Search for the cell housing the specified text and yield its [x, y] center coordinate. 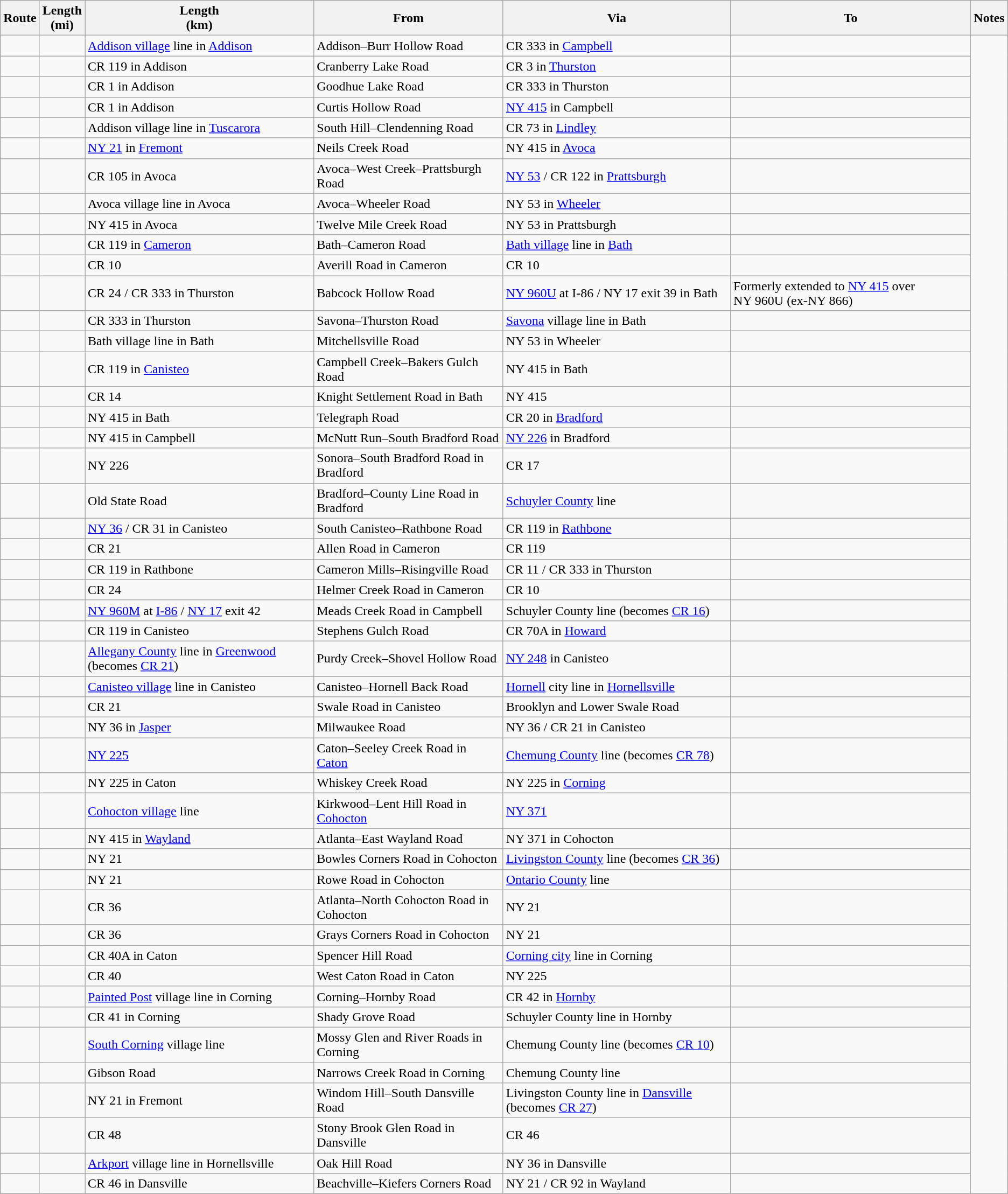
Beachville–Kiefers Corners Road [408, 1184]
Narrows Creek Road in Corning [408, 1072]
Length(km) [199, 18]
NY 226 in Bradford [617, 438]
Purdy Creek–Shovel Hollow Road [408, 658]
Formerly extended to NY 415 over NY 960U (ex-NY 866) [850, 293]
Neils Creek Road [408, 148]
CR 119 in Cameron [199, 245]
CR 119 [617, 549]
Arkport village line in Hornellsville [199, 1163]
Savona–Thurston Road [408, 321]
Campbell Creek–Bakers Gulch Road [408, 369]
Grays Corners Road in Cohocton [408, 935]
Rowe Road in Cohocton [408, 879]
Livingston County line in Dansville (becomes CR 27) [617, 1101]
NY 36 / CR 31 in Canisteo [199, 528]
Corning–Hornby Road [408, 996]
Addison–Burr Hollow Road [408, 46]
Oak Hill Road [408, 1163]
Allegany County line in Greenwood (becomes CR 21) [199, 658]
Brooklyn and Lower Swale Road [617, 707]
NY 53 in Prattsburgh [617, 224]
Avoca–Wheeler Road [408, 204]
Bath–Cameron Road [408, 245]
NY 371 [617, 811]
CR 17 [617, 465]
CR 333 in Campbell [617, 46]
Shady Grove Road [408, 1017]
NY 21 / CR 92 in Wayland [617, 1184]
Gibson Road [199, 1072]
CR 70A in Howard [617, 631]
CR 40A in Caton [199, 955]
South Canisteo–Rathbone Road [408, 528]
Stony Brook Glen Road in Dansville [408, 1135]
CR 24 / CR 333 in Thurston [199, 293]
CR 46 [617, 1135]
CR 73 in Lindley [617, 128]
Goodhue Lake Road [408, 87]
Cameron Mills–Risingville Road [408, 569]
Avoca village line in Avoca [199, 204]
NY 371 in Cohocton [617, 839]
NY 36 in Jasper [199, 728]
Corning city line in Corning [617, 955]
Cohocton village line [199, 811]
From [408, 18]
CR 14 [199, 397]
Notes [989, 18]
Windom Hill–South Dansville Road [408, 1101]
CR 40 [199, 976]
NY 36 / CR 21 in Canisteo [617, 728]
Kirkwood–Lent Hill Road in Cohocton [408, 811]
Hornell city line in Hornellsville [617, 687]
Livingston County line (becomes CR 36) [617, 859]
NY 415 [617, 397]
Mossy Glen and River Roads in Corning [408, 1045]
Ontario County line [617, 879]
Chemung County line (becomes CR 10) [617, 1045]
Avoca–West Creek–Prattsburgh Road [408, 176]
Painted Post village line in Corning [199, 996]
Spencer Hill Road [408, 955]
NY 415 in Wayland [199, 839]
CR 48 [199, 1135]
Meads Creek Road in Campbell [408, 610]
To [850, 18]
Stephens Gulch Road [408, 631]
Addison village line in Tuscarora [199, 128]
CR 24 [199, 590]
Caton–Seeley Creek Road in Caton [408, 755]
NY 36 in Dansville [617, 1163]
Addison village line in Addison [199, 46]
NY 248 in Canisteo [617, 658]
NY 225 in Caton [199, 783]
Schuyler County line (becomes CR 16) [617, 610]
Cranberry Lake Road [408, 66]
Knight Settlement Road in Bath [408, 397]
CR 3 in Thurston [617, 66]
NY 960U at I-86 / NY 17 exit 39 in Bath [617, 293]
West Caton Road in Caton [408, 976]
NY 53 / CR 122 in Prattsburgh [617, 176]
Twelve Mile Creek Road [408, 224]
Length(mi) [62, 18]
CR 119 in Addison [199, 66]
Chemung County line (becomes CR 78) [617, 755]
Helmer Creek Road in Cameron [408, 590]
CR 42 in Hornby [617, 996]
Averill Road in Cameron [408, 265]
CR 46 in Dansville [199, 1184]
Via [617, 18]
Swale Road in Canisteo [408, 707]
Schuyler County line in Hornby [617, 1017]
Allen Road in Cameron [408, 549]
Whiskey Creek Road [408, 783]
CR 11 / CR 333 in Thurston [617, 569]
Milwaukee Road [408, 728]
Babcock Hollow Road [408, 293]
NY 960M at I-86 / NY 17 exit 42 [199, 610]
Bradford–County Line Road in Bradford [408, 501]
Curtis Hollow Road [408, 107]
CR 41 in Corning [199, 1017]
Chemung County line [617, 1072]
Canisteo–Hornell Back Road [408, 687]
McNutt Run–South Bradford Road [408, 438]
Canisteo village line in Canisteo [199, 687]
South Corning village line [199, 1045]
Telegraph Road [408, 417]
Bowles Corners Road in Cohocton [408, 859]
Mitchellsville Road [408, 341]
NY 225 in Corning [617, 783]
Atlanta–North Cohocton Road in Cohocton [408, 907]
Route [20, 18]
CR 20 in Bradford [617, 417]
Schuyler County line [617, 501]
South Hill–Clendenning Road [408, 128]
Old State Road [199, 501]
Savona village line in Bath [617, 321]
Sonora–South Bradford Road in Bradford [408, 465]
NY 226 [199, 465]
CR 105 in Avoca [199, 176]
Atlanta–East Wayland Road [408, 839]
